Provide the [X, Y] coordinate of the cell's center where the given text is located.  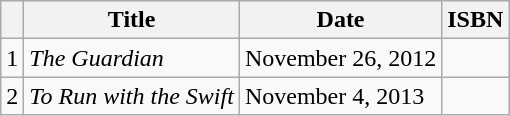
Date [340, 20]
To Run with the Swift [132, 96]
1 [12, 58]
Title [132, 20]
November 26, 2012 [340, 58]
The Guardian [132, 58]
November 4, 2013 [340, 96]
ISBN [476, 20]
2 [12, 96]
